Locate the cell with the specified text and output its [x, y] center coordinate. 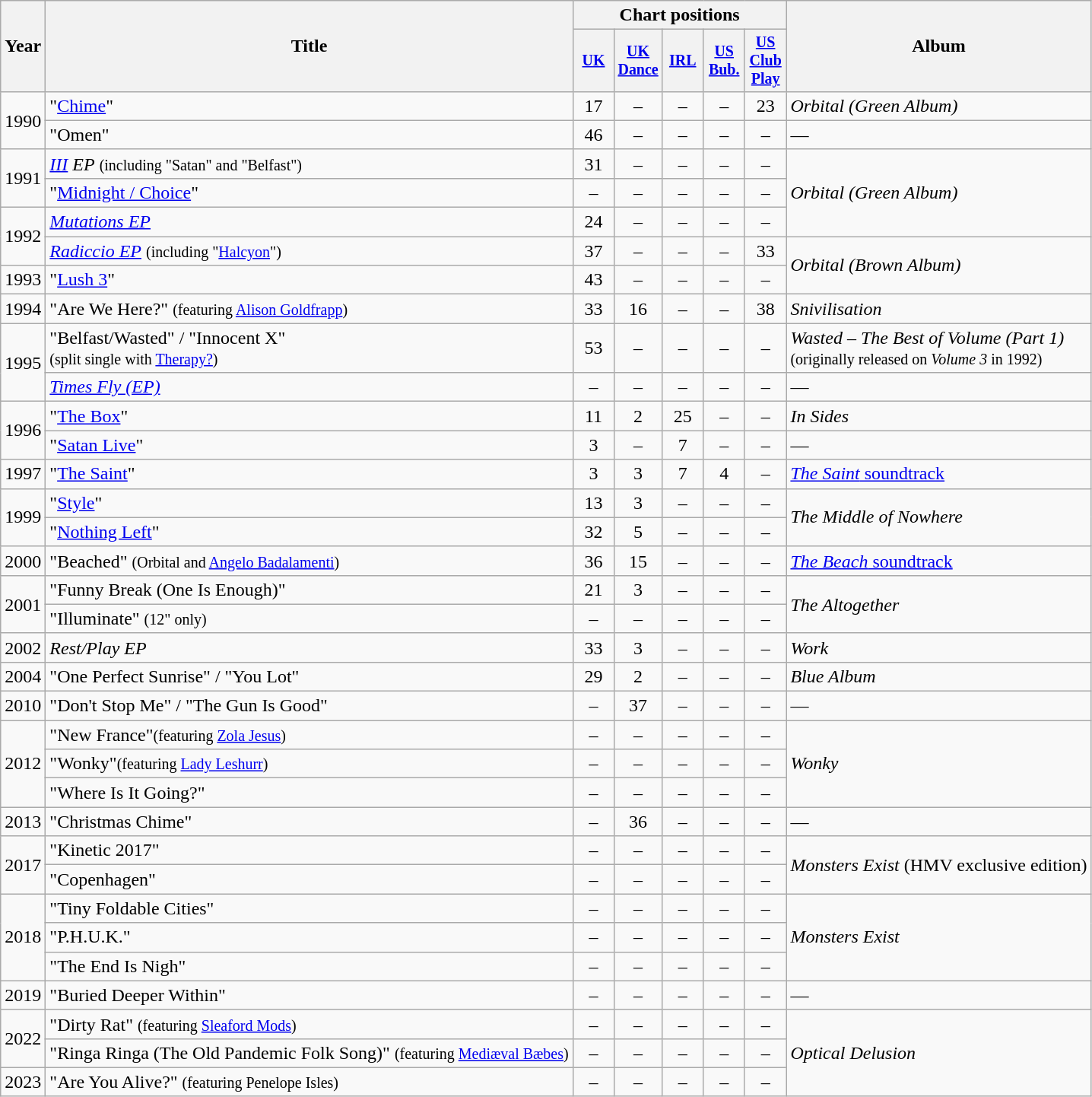
43 [593, 280]
2017 [23, 865]
Wasted – The Best of Volume (Part 1)(originally released on Volume 3 in 1992) [938, 348]
In Sides [938, 416]
24 [593, 222]
Chart positions [680, 15]
Monsters Exist [938, 937]
"Satan Live" [309, 445]
1992 [23, 237]
11 [593, 416]
2000 [23, 561]
38 [765, 309]
31 [593, 164]
Rest/Play EP [309, 647]
"Chime" [309, 106]
2019 [23, 995]
32 [593, 532]
UK Dance [639, 61]
"One Perfect Sunrise" / "You Lot" [309, 676]
"Style" [309, 503]
"Where Is It Going?" [309, 793]
"Lush 3" [309, 280]
46 [593, 135]
Monsters Exist (HMV exclusive edition) [938, 865]
21 [593, 590]
"New France"(featuring Zola Jesus) [309, 735]
"Funny Break (One Is Enough)" [309, 590]
UK [593, 61]
"Illuminate" (12" only) [309, 618]
The Beach soundtrack [938, 561]
The Middle of Nowhere [938, 517]
4 [724, 474]
"The Saint" [309, 474]
Work [938, 647]
1995 [23, 362]
The Altogether [938, 604]
"Belfast/Wasted" / "Innocent X"(split single with Therapy?) [309, 348]
"Midnight / Choice" [309, 192]
25 [682, 416]
Wonky [938, 764]
"Nothing Left" [309, 532]
US Club Play [765, 61]
"Dirty Rat" (featuring Sleaford Mods) [309, 1024]
"Copenhagen" [309, 879]
Times Fly (EP) [309, 387]
5 [639, 532]
"Wonky"(featuring Lady Leshurr) [309, 764]
III EP (including "Satan" and "Belfast") [309, 164]
15 [639, 561]
"Omen" [309, 135]
1997 [23, 474]
1999 [23, 517]
Mutations EP [309, 222]
2022 [23, 1038]
"Buried Deeper Within" [309, 995]
1991 [23, 178]
Album [938, 46]
Optical Delusion [938, 1053]
53 [593, 348]
2013 [23, 822]
"The Box" [309, 416]
1994 [23, 309]
16 [639, 309]
2023 [23, 1082]
1993 [23, 280]
"Kinetic 2017" [309, 851]
Radiccio EP (including "Halcyon") [309, 251]
2018 [23, 937]
2010 [23, 706]
"Are We Here?" (featuring Alison Goldfrapp) [309, 309]
2002 [23, 647]
Year [23, 46]
1996 [23, 431]
23 [765, 106]
"Ringa Ringa (The Old Pandemic Folk Song)" (featuring Mediæval Bæbes) [309, 1053]
29 [593, 676]
13 [593, 503]
17 [593, 106]
Snivilisation [938, 309]
IRL [682, 61]
Blue Album [938, 676]
2001 [23, 604]
"Don't Stop Me" / "The Gun Is Good" [309, 706]
"Beached" (Orbital and Angelo Badalamenti) [309, 561]
2012 [23, 764]
"The End Is Nigh" [309, 966]
"Are You Alive?" (featuring Penelope Isles) [309, 1082]
1990 [23, 120]
Title [309, 46]
US Bub. [724, 61]
The Saint soundtrack [938, 474]
"Christmas Chime" [309, 822]
2004 [23, 676]
"P.H.U.K." [309, 937]
"Tiny Foldable Cities" [309, 908]
Orbital (Brown Album) [938, 266]
